Output the (X, Y) coordinate of the center of the cell containing the given text.  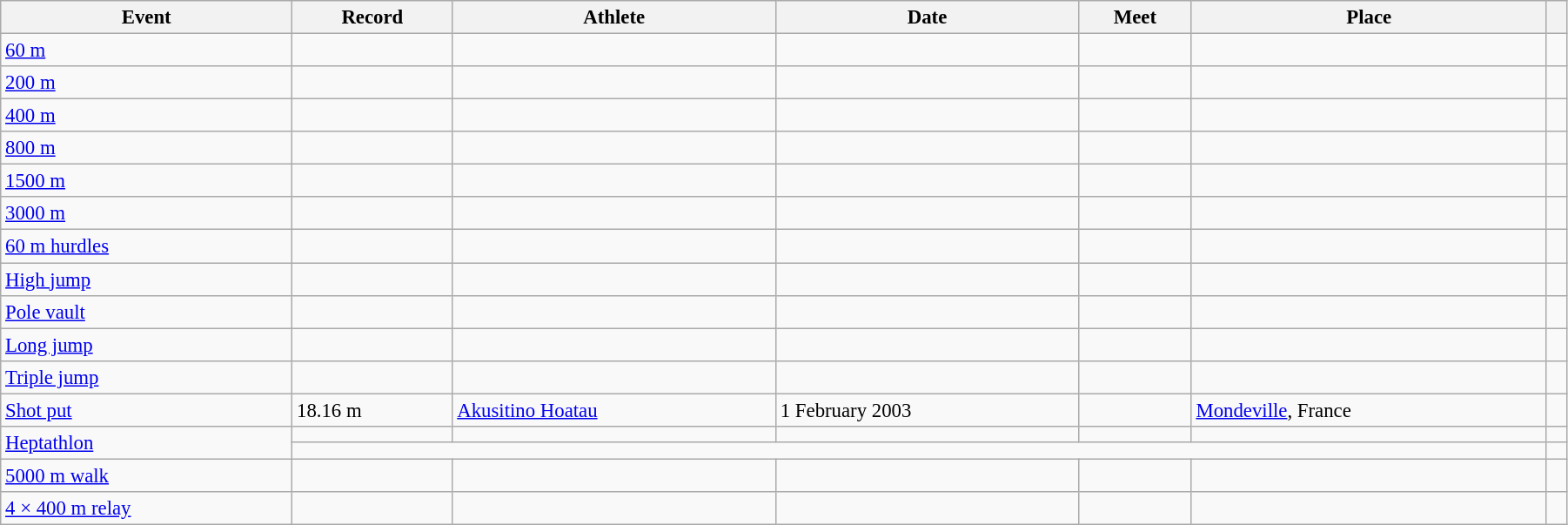
Event (146, 17)
Akusitino Hoatau (614, 410)
4 × 400 m relay (146, 508)
Place (1369, 17)
Mondeville, France (1369, 410)
Meet (1135, 17)
Long jump (146, 345)
High jump (146, 279)
Date (927, 17)
Triple jump (146, 377)
60 m (146, 50)
Heptathlon (146, 443)
1500 m (146, 181)
18.16 m (372, 410)
400 m (146, 116)
3000 m (146, 213)
Pole vault (146, 312)
200 m (146, 83)
1 February 2003 (927, 410)
Record (372, 17)
Athlete (614, 17)
800 m (146, 148)
Shot put (146, 410)
5000 m walk (146, 475)
60 m hurdles (146, 246)
